Return (X, Y) of the center of cell containing provided text 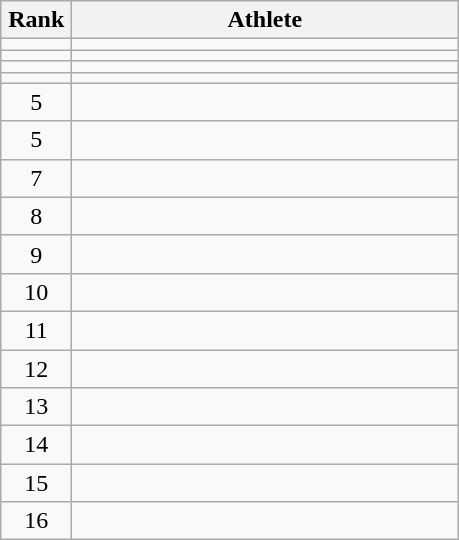
8 (36, 216)
15 (36, 483)
16 (36, 521)
14 (36, 445)
11 (36, 330)
7 (36, 178)
10 (36, 292)
Rank (36, 20)
13 (36, 407)
9 (36, 254)
Athlete (265, 20)
12 (36, 369)
